Search for the cell housing the specified text and yield its (X, Y) center coordinate. 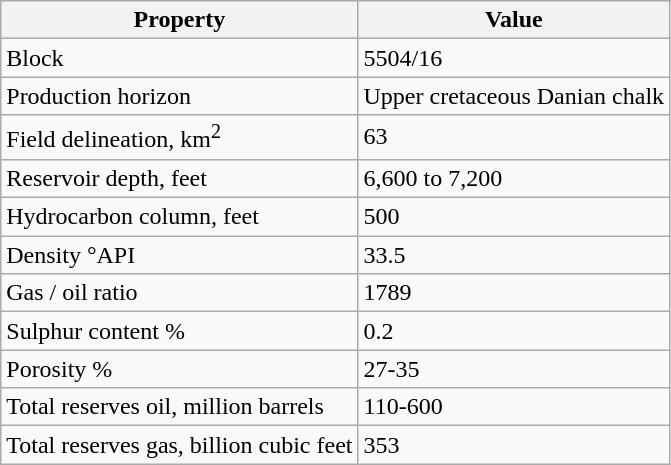
110-600 (514, 407)
0.2 (514, 331)
Upper cretaceous Danian chalk (514, 96)
Reservoir depth, feet (180, 178)
Density °API (180, 255)
Value (514, 20)
63 (514, 138)
Gas / oil ratio (180, 293)
500 (514, 217)
27-35 (514, 369)
353 (514, 445)
Production horizon (180, 96)
Block (180, 58)
33.5 (514, 255)
5504/16 (514, 58)
Porosity % (180, 369)
Property (180, 20)
Field delineation, km2 (180, 138)
Total reserves oil, million barrels (180, 407)
6,600 to 7,200 (514, 178)
1789 (514, 293)
Sulphur content % (180, 331)
Total reserves gas, billion cubic feet (180, 445)
Hydrocarbon column, feet (180, 217)
